Output the (x, y) coordinate of the center of the cell containing the given text.  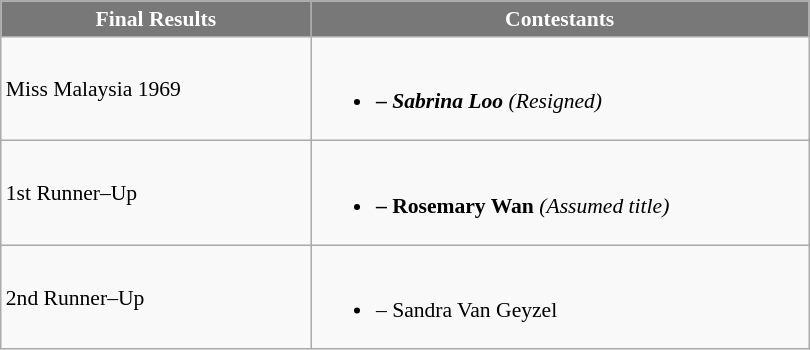
Contestants (560, 19)
– Sabrina Loo (Resigned) (560, 89)
– Sandra Van Geyzel (560, 297)
1st Runner–Up (156, 193)
– Rosemary Wan (Assumed title) (560, 193)
Miss Malaysia 1969 (156, 89)
2nd Runner–Up (156, 297)
Final Results (156, 19)
